Determine the (x, y) coordinate at the center of the cell enclosing the given text.  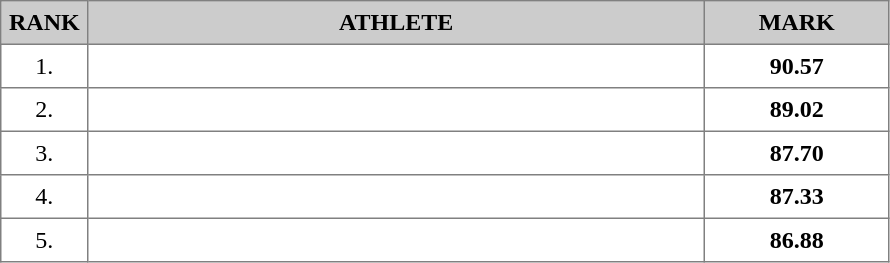
89.02 (796, 110)
ATHLETE (396, 23)
2. (44, 110)
87.70 (796, 153)
1. (44, 66)
5. (44, 240)
4. (44, 197)
RANK (44, 23)
3. (44, 153)
87.33 (796, 197)
86.88 (796, 240)
90.57 (796, 66)
MARK (796, 23)
